Pinpoint the cell where the given text exists, returning its [X, Y] midpoint coordinate. 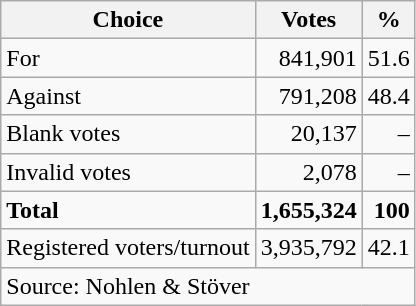
Registered voters/turnout [128, 248]
Total [128, 210]
20,137 [308, 134]
100 [388, 210]
791,208 [308, 96]
Source: Nohlen & Stöver [208, 286]
For [128, 58]
2,078 [308, 172]
841,901 [308, 58]
Blank votes [128, 134]
Invalid votes [128, 172]
% [388, 20]
Against [128, 96]
1,655,324 [308, 210]
Votes [308, 20]
42.1 [388, 248]
48.4 [388, 96]
3,935,792 [308, 248]
51.6 [388, 58]
Choice [128, 20]
